Provide the [x, y] coordinate of the cell's center where the given text is located.  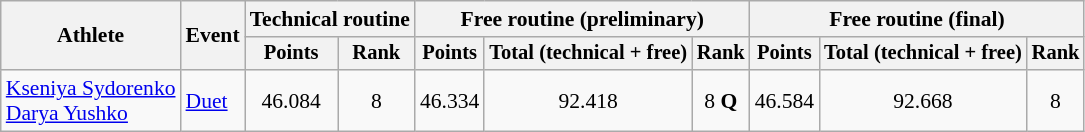
46.084 [292, 100]
Free routine (preliminary) [582, 19]
8 Q [721, 100]
Technical routine [330, 19]
92.418 [588, 100]
Event [213, 36]
92.668 [923, 100]
46.334 [450, 100]
Free routine (final) [918, 19]
Athlete [91, 36]
Kseniya SydorenkoDarya Yushko [91, 100]
Duet [213, 100]
46.584 [784, 100]
